Return (x, y) of the center of cell containing provided text 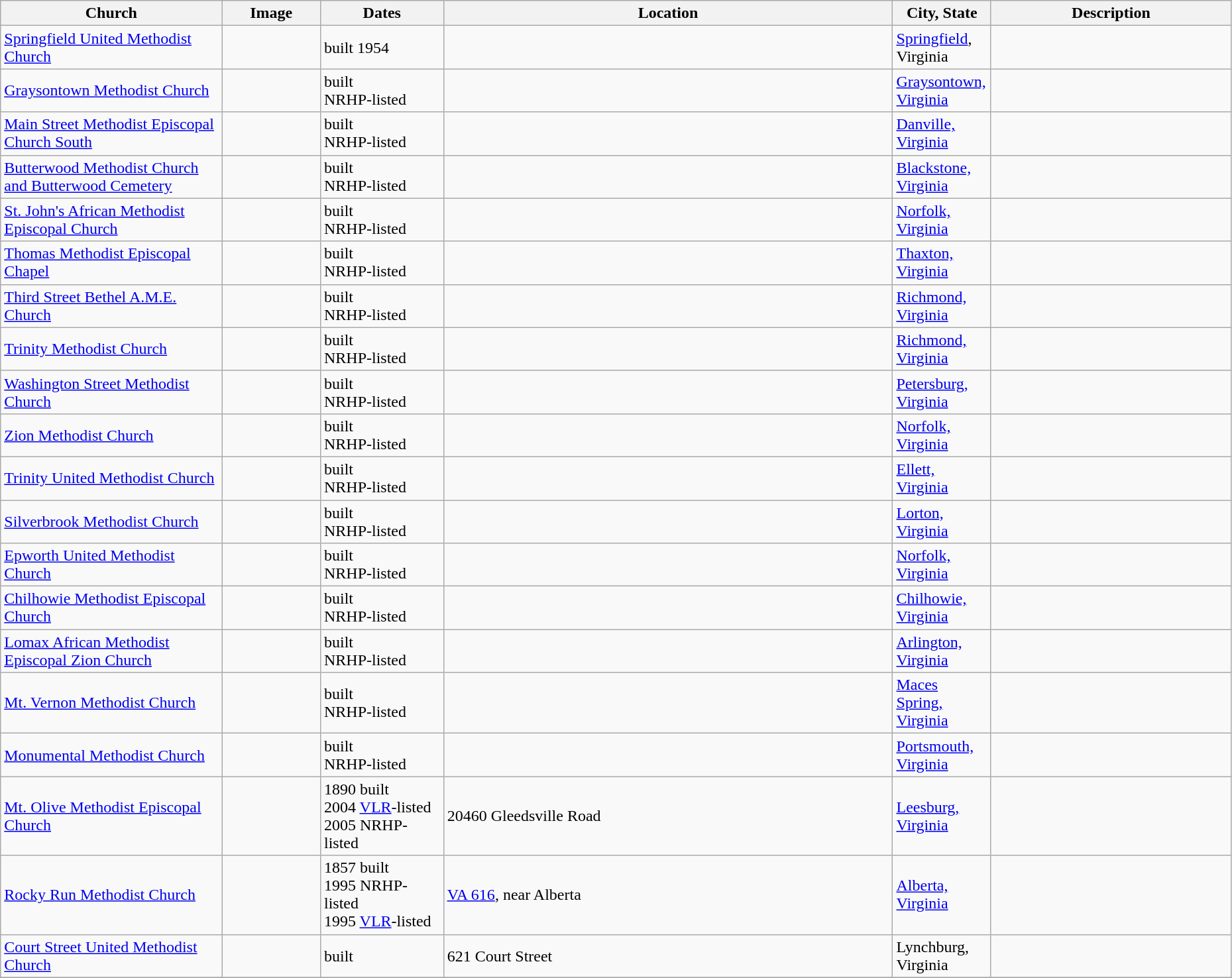
Leesburg, Virginia (942, 816)
Blackstone, Virginia (942, 176)
built 1954 (382, 48)
Chilhowie Methodist Episcopal Church (111, 608)
St. John's African Methodist Episcopal Church (111, 220)
Danville, Virginia (942, 134)
Ellett, Virginia (942, 478)
Springfield, Virginia (942, 48)
Petersburg, Virginia (942, 392)
621 Court Street (668, 955)
Portsmouth, Virginia (942, 755)
Alberta, Virginia (942, 895)
Butterwood Methodist Church and Butterwood Cemetery (111, 176)
Mt. Olive Methodist Episcopal Church (111, 816)
built (382, 955)
Maces Spring, Virginia (942, 703)
Lomax African Methodist Episcopal Zion Church (111, 651)
Dates (382, 13)
Trinity United Methodist Church (111, 478)
VA 616, near Alberta (668, 895)
Image (272, 13)
Main Street Methodist Episcopal Church South (111, 134)
20460 Gleedsville Road (668, 816)
Location (668, 13)
Silverbrook Methodist Church (111, 521)
Court Street United Methodist Church (111, 955)
Church (111, 13)
Washington Street Methodist Church (111, 392)
Arlington, Virginia (942, 651)
Trinity Methodist Church (111, 349)
Springfield United Methodist Church (111, 48)
1857 built1995 NRHP-listed1995 VLR-listed (382, 895)
Graysontown, Virginia (942, 90)
Epworth United Methodist Church (111, 565)
Third Street Bethel A.M.E. Church (111, 306)
Thaxton, Virginia (942, 262)
Description (1111, 13)
Monumental Methodist Church (111, 755)
Rocky Run Methodist Church (111, 895)
Lynchburg, Virginia (942, 955)
1890 built2004 VLR-listed2005 NRHP-listed (382, 816)
Lorton, Virginia (942, 521)
Thomas Methodist Episcopal Chapel (111, 262)
Zion Methodist Church (111, 435)
Chilhowie, Virginia (942, 608)
Mt. Vernon Methodist Church (111, 703)
City, State (942, 13)
Graysontown Methodist Church (111, 90)
